Extract the (x, y) coordinate from the center of the cell holding the provided text.  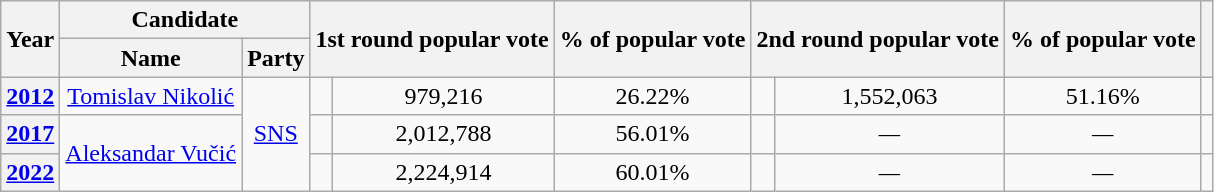
Tomislav Nikolić (151, 96)
Aleksandar Vučić (151, 153)
2,012,788 (444, 134)
SNS (276, 134)
2nd round popular vote (878, 39)
51.16% (1102, 96)
Candidate (185, 20)
1,552,063 (890, 96)
2017 (30, 134)
26.22% (652, 96)
2012 (30, 96)
Year (30, 39)
2022 (30, 172)
2,224,914 (444, 172)
60.01% (652, 172)
979,216 (444, 96)
56.01% (652, 134)
1st round popular vote (432, 39)
Name (151, 58)
Party (276, 58)
